For the text-containing cell, return its midpoint in [X, Y] coordinate format. 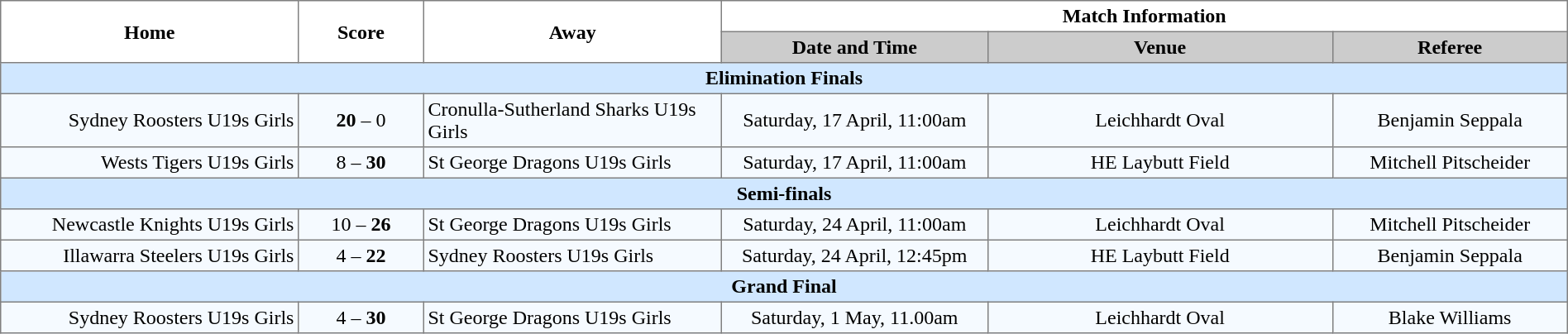
Saturday, 24 April, 12:45pm [854, 255]
4 – 22 [361, 255]
4 – 30 [361, 317]
Wests Tigers U19s Girls [150, 163]
Match Information [1145, 17]
Saturday, 24 April, 11:00am [854, 225]
Elimination Finals [784, 79]
Saturday, 1 May, 11.00am [854, 317]
20 – 0 [361, 120]
Illawarra Steelers U19s Girls [150, 255]
Score [361, 31]
Venue [1159, 47]
Away [572, 31]
Newcastle Knights U19s Girls [150, 225]
Grand Final [784, 287]
Home [150, 31]
8 – 30 [361, 163]
10 – 26 [361, 225]
Blake Williams [1450, 317]
Referee [1450, 47]
Date and Time [854, 47]
Semi-finals [784, 193]
Cronulla-Sutherland Sharks U19s Girls [572, 120]
